Search for the cell housing the specified text and yield its (X, Y) center coordinate. 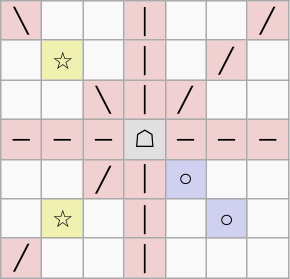
☖ (144, 139)
